Detect which cell encompasses the target text, then output its (X, Y) center coordinate. 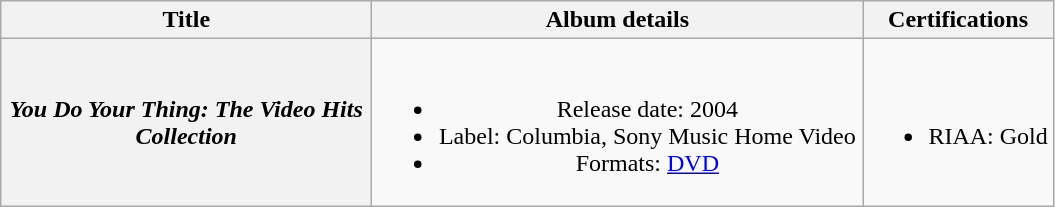
You Do Your Thing: The Video Hits Collection (186, 122)
RIAA: Gold (958, 122)
Certifications (958, 20)
Album details (618, 20)
Release date: 2004Label: Columbia, Sony Music Home VideoFormats: DVD (618, 122)
Title (186, 20)
